Output the [x, y] coordinate of the center of the cell containing the given text.  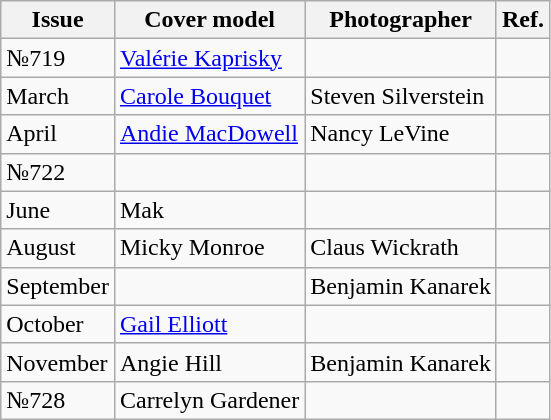
Mak [209, 210]
Andie MacDowell [209, 134]
Valérie Kaprisky [209, 58]
№722 [58, 172]
June [58, 210]
Photographer [401, 20]
Carole Bouquet [209, 96]
Claus Wickrath [401, 248]
№728 [58, 400]
March [58, 96]
Nancy LeVine [401, 134]
September [58, 286]
№719 [58, 58]
Angie Hill [209, 362]
November [58, 362]
April [58, 134]
Micky Monroe [209, 248]
Steven Silverstein [401, 96]
Gail Elliott [209, 324]
October [58, 324]
Issue [58, 20]
Cover model [209, 20]
Carrelyn Gardener [209, 400]
Ref. [522, 20]
August [58, 248]
